From the cell containing the given text, extract its center point as (X, Y) coordinate. 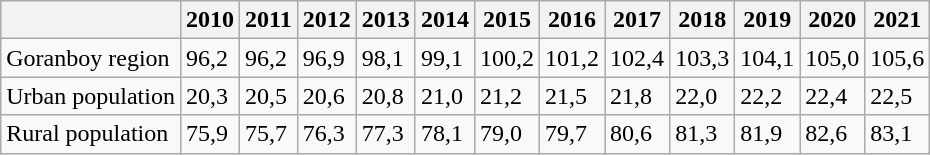
Urban population (91, 96)
2012 (326, 20)
81,9 (768, 134)
2020 (832, 20)
100,2 (506, 58)
79,7 (572, 134)
77,3 (386, 134)
22,5 (898, 96)
105,0 (832, 58)
81,3 (702, 134)
2015 (506, 20)
20,8 (386, 96)
102,4 (638, 58)
2017 (638, 20)
22,0 (702, 96)
105,6 (898, 58)
78,1 (444, 134)
76,3 (326, 134)
22,2 (768, 96)
75,9 (210, 134)
79,0 (506, 134)
96,9 (326, 58)
75,7 (269, 134)
20,3 (210, 96)
98,1 (386, 58)
21,8 (638, 96)
99,1 (444, 58)
2018 (702, 20)
Rural population (91, 134)
2021 (898, 20)
21,2 (506, 96)
80,6 (638, 134)
82,6 (832, 134)
21,0 (444, 96)
2013 (386, 20)
2011 (269, 20)
2019 (768, 20)
104,1 (768, 58)
101,2 (572, 58)
Goranboy region (91, 58)
21,5 (572, 96)
2010 (210, 20)
2014 (444, 20)
2016 (572, 20)
83,1 (898, 134)
22,4 (832, 96)
20,6 (326, 96)
20,5 (269, 96)
103,3 (702, 58)
